Return (x, y) of the center of cell containing provided text 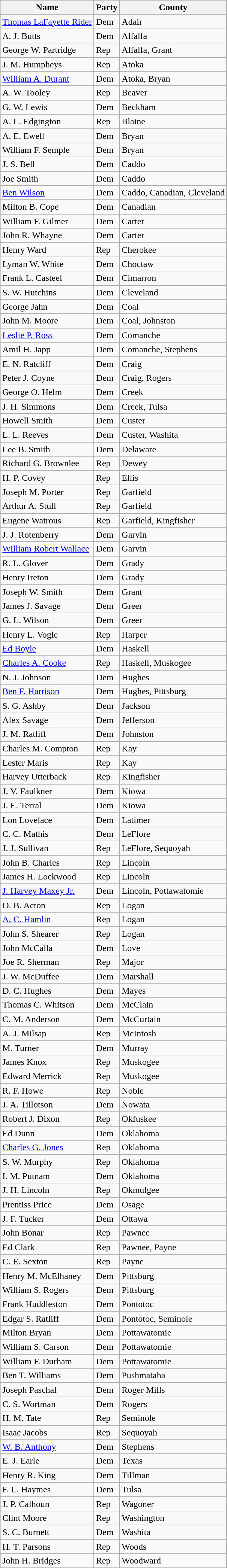
Henry M. McElhaney (47, 1276)
R. L. Glover (47, 563)
Charles G. Jones (47, 1148)
George Jahn (47, 307)
Seminole (173, 1418)
Eugene Watrous (47, 520)
John B. Charles (47, 862)
J. P. Calhoun (47, 1504)
William F. Durham (47, 1361)
F. L. Haymes (47, 1489)
Ben F. Harrison (47, 692)
C. E. Sexton (47, 1261)
Cherokee (173, 250)
Ed Clark (47, 1247)
McIntosh (173, 1033)
Noble (173, 1091)
Milton B. Cope (47, 207)
Nowata (173, 1105)
Jefferson (173, 720)
J. V. Faulkner (47, 791)
John S. Shearer (47, 934)
LeFlore (173, 834)
Johnston (173, 734)
A. J. Milsap (47, 1033)
Woodward (173, 1561)
John M. Moore (47, 321)
Pontotoc, Seminole (173, 1318)
Beckham (173, 107)
Creek, Tulsa (173, 406)
Grant (173, 592)
William A. Durant (47, 79)
Payne (173, 1261)
Blaine (173, 121)
George O. Helm (47, 392)
Haskell (173, 649)
James J. Savage (47, 606)
A. L. Edgington (47, 121)
Caddo, Canadian, Cleveland (173, 193)
S. G. Ashby (47, 706)
Frank Huddleston (47, 1304)
James Knox (47, 1062)
Latimer (173, 820)
Murray (173, 1048)
Custer, Washita (173, 435)
Clint Moore (47, 1518)
Howell Smith (47, 421)
Pawnee (173, 1233)
Dewey (173, 464)
Edgar S. Ratliff (47, 1318)
Comanche, Stephens (173, 349)
Party (107, 7)
J. Harvey Maxey Jr. (47, 891)
Beaver (173, 93)
Ottawa (173, 1219)
Harvey Utterback (47, 777)
Osage (173, 1204)
I. M. Putnam (47, 1176)
N. J. Johnson (47, 677)
John Bonar (47, 1233)
Pontotoc (173, 1304)
Lon Lovelace (47, 820)
Joseph Paschal (47, 1390)
Alex Savage (47, 720)
Henry R. King (47, 1475)
Marshall (173, 976)
Amil H. Japp (47, 349)
Ed Dunn (47, 1133)
Creek (173, 392)
H. P. Covey (47, 478)
Washington (173, 1518)
Hughes, Pittsburg (173, 692)
Stephens (173, 1447)
J. E. Terral (47, 805)
C. C. Mathis (47, 834)
C. S. Wortman (47, 1404)
Lincoln, Pottawatomie (173, 891)
Choctaw (173, 264)
Harper (173, 635)
Craig, Rogers (173, 378)
Henry L. Vogle (47, 635)
Okmulgee (173, 1190)
C. M. Anderson (47, 1019)
J. M. Ratliff (47, 734)
Mayes (173, 991)
Tillman (173, 1475)
J. A. Tillotson (47, 1105)
G. L. Wilson (47, 620)
Robert J. Dixon (47, 1119)
Milton Bryan (47, 1333)
Sequoyah (173, 1432)
Lester Maris (47, 763)
S. C. Burnett (47, 1532)
Lyman W. White (47, 264)
McCurtain (173, 1019)
J. S. Bell (47, 164)
George W. Partridge (47, 50)
Charles A. Cooke (47, 663)
S. W. Murphy (47, 1162)
Henry Ireton (47, 577)
Okfuskee (173, 1119)
Name (47, 7)
O. B. Acton (47, 905)
Comanche (173, 335)
Joe Smith (47, 179)
Richard G. Brownlee (47, 464)
Edward Merrick (47, 1076)
Frank L. Casteel (47, 278)
Thomas C. Whitson (47, 1005)
Craig (173, 364)
A. J. Butts (47, 36)
Love (173, 948)
A. W. Tooley (47, 93)
Custer (173, 421)
D. C. Hughes (47, 991)
J. H. Simmons (47, 406)
Hughes (173, 677)
William F. Gilmer (47, 221)
Charles M. Compton (47, 748)
Texas (173, 1461)
Ed Boyle (47, 649)
Roger Mills (173, 1390)
Alfalfa, Grant (173, 50)
Delaware (173, 449)
Peter J. Coyne (47, 378)
J. F. Tucker (47, 1219)
Atoka, Bryan (173, 79)
J. J. Sullivan (47, 848)
J. J. Rotenberry (47, 535)
Coal (173, 307)
Thomas LaFayette Rider (47, 22)
Lee B. Smith (47, 449)
Cleveland (173, 292)
J. W. McDuffee (47, 976)
L. L. Reeves (47, 435)
John H. Bridges (47, 1561)
Henry Ward (47, 250)
James H. Lockwood (47, 877)
Pawnee, Payne (173, 1247)
E. J. Earle (47, 1461)
Joseph M. Porter (47, 492)
Woods (173, 1547)
S. W. Hutchins (47, 292)
Prentiss Price (47, 1204)
Isaac Jacobs (47, 1432)
Ben T. Williams (47, 1376)
Cimarron (173, 278)
Pushmataha (173, 1376)
LeFlore, Sequoyah (173, 848)
John R. Whayne (47, 235)
Kingfisher (173, 777)
H. M. Tate (47, 1418)
McClain (173, 1005)
A. C. Hamlin (47, 920)
Ben Wilson (47, 193)
Canadian (173, 207)
M. Turner (47, 1048)
Joe R. Sherman (47, 962)
Atoka (173, 64)
William S. Carson (47, 1347)
H. T. Parsons (47, 1547)
G. W. Lewis (47, 107)
Arthur A. Stull (47, 506)
Garfield, Kingfisher (173, 520)
W. B. Anthony (47, 1447)
Leslie P. Ross (47, 335)
Joseph W. Smith (47, 592)
William F. Semple (47, 150)
Rogers (173, 1404)
J. M. Humpheys (47, 64)
Tulsa (173, 1489)
Washita (173, 1532)
Coal, Johnston (173, 321)
R. F. Howe (47, 1091)
A. E. Ewell (47, 136)
Ellis (173, 478)
Haskell, Muskogee (173, 663)
William S. Rogers (47, 1290)
Major (173, 962)
Jackson (173, 706)
Adair (173, 22)
E. N. Ratcliff (47, 364)
William Robert Wallace (47, 549)
Wagoner (173, 1504)
County (173, 7)
J. H. Lincoln (47, 1190)
Alfalfa (173, 36)
John McCalla (47, 948)
